For the text-containing cell, return its midpoint in [x, y] coordinate format. 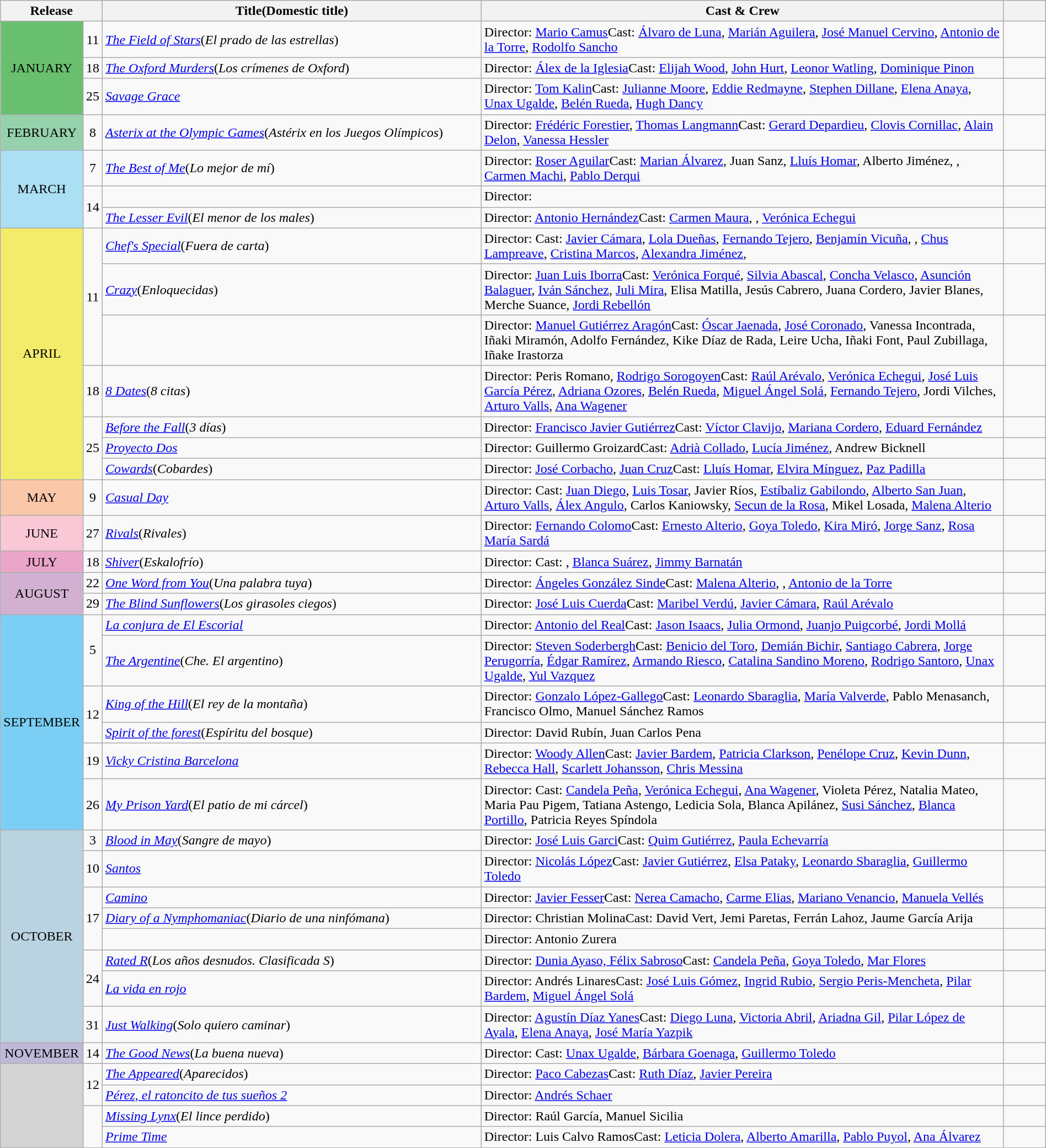
JULY [42, 562]
Rivals(Rivales) [292, 533]
Title(Domestic title) [292, 11]
Director: David Rubín, Juan Carlos Pena [743, 732]
The Argentine(Che. El argentino) [292, 661]
5 [93, 650]
Director: Roser AguilarCast: Marian Álvarez, Juan Sanz, Lluís Homar, Alberto Jiménez, , Carmen Machi, Pablo Derqui [743, 168]
22 [93, 583]
9 [93, 498]
Chef's Special(Fuera de carta) [292, 246]
Director: Agustín Díaz YanesCast: Diego Luna, Victoria Abril, Ariadna Gil, Pilar López de Ayala, Elena Anaya, José María Yazpik [743, 1024]
The Field of Stars(El prado de las estrellas) [292, 40]
Director: José Luis CuerdaCast: Maribel Verdú, Javier Cámara, Raúl Arévalo [743, 604]
APRIL [42, 353]
Diary of a Nymphomaniac(Diario de una ninfómana) [292, 918]
King of the Hill(El rey de la montaña) [292, 704]
Rated R(Los años desnudos. Clasificada S) [292, 960]
Director: Andrés LinaresCast: José Luis Gómez, Ingrid Rubio, Sergio Peris-Mencheta, Pilar Bardem, Miguel Ángel Solá [743, 989]
Release [52, 11]
Crazy(Enloquecidas) [292, 289]
Director: Raúl García, Manuel Sicilia [743, 1116]
8 Dates(8 citas) [292, 391]
Director: Cast: Unax Ugalde, Bárbara Goenaga, Guillermo Toledo [743, 1053]
The Lesser Evil(El menor de los males) [292, 217]
Asterix at the Olympic Games(Astérix en los Juegos Olímpicos) [292, 132]
JANUARY [42, 68]
Prime Time [292, 1137]
OCTOBER [42, 936]
The Best of Me(Lo mejor de mí) [292, 168]
Director: Cast: , Blanca Suárez, Jimmy Barnatán [743, 562]
One Word from You(Una palabra tuya) [292, 583]
Director: Tom KalinCast: Julianne Moore, Eddie Redmayne, Stephen Dillane, Elena Anaya, Unax Ugalde, Belén Rueda, Hugh Dancy [743, 96]
The Blind Sunflowers(Los girasoles ciegos) [292, 604]
Director: Antonio HernándezCast: Carmen Maura, , Verónica Echegui [743, 217]
AUGUST [42, 593]
Director: Woody AllenCast: Javier Bardem, Patricia Clarkson, Penélope Cruz, Kevin Dunn, Rebecca Hall, Scarlett Johansson, Chris Messina [743, 761]
3 [93, 840]
Santos [292, 869]
7 [93, 168]
27 [93, 533]
Shiver(Eskalofrío) [292, 562]
Savage Grace [292, 96]
Just Walking(Solo quiero caminar) [292, 1024]
Proyecto Dos [292, 448]
31 [93, 1024]
Vicky Cristina Barcelona [292, 761]
Director: Nicolás LópezCast: Javier Gutiérrez, Elsa Pataky, Leonardo Sbaraglia, Guillermo Toledo [743, 869]
SEPTEMBER [42, 722]
Cowards(Cobardes) [292, 469]
Camino [292, 897]
Director: Andrés Schaer [743, 1095]
JUNE [42, 533]
Director: Dunia Ayaso, Félix SabrosoCast: Candela Peña, Goya Toledo, Mar Flores [743, 960]
Pérez, el ratoncito de tus sueños 2 [292, 1095]
MARCH [42, 189]
10 [93, 869]
The Good News(La buena nueva) [292, 1053]
Director: Christian MolinaCast: David Vert, Jemi Paretas, Ferrán Lahoz, Jaume García Arija [743, 918]
FEBRUARY [42, 132]
NOVEMBER [42, 1053]
Cast & Crew [743, 11]
Director: Frédéric Forestier, Thomas LangmannCast: Gerard Depardieu, Clovis Cornillac, Alain Delon, Vanessa Hessler [743, 132]
Director: Fernando ColomoCast: Ernesto Alterio, Goya Toledo, Kira Miró, Jorge Sanz, Rosa María Sardá [743, 533]
Director: Guillermo GroizardCast: Adrià Collado, Lucía Jiménez, Andrew Bicknell [743, 448]
My Prison Yard(El patio de mi cárcel) [292, 804]
Director: [743, 196]
Spirit of the forest(Espíritu del bosque) [292, 732]
La vida en rojo [292, 989]
Director: Antonio Zurera [743, 939]
The Appeared(Aparecidos) [292, 1074]
Before the Fall(3 días) [292, 427]
8 [93, 132]
Blood in May(Sangre de mayo) [292, 840]
Director: Álex de la IglesiaCast: Elijah Wood, John Hurt, Leonor Watling, Dominique Pinon [743, 68]
The Oxford Murders(Los crímenes de Oxford) [292, 68]
Missing Lynx(El lince perdido) [292, 1116]
Director: Gonzalo López-GallegoCast: Leonardo Sbaraglia, María Valverde, Pablo Menasanch, Francisco Olmo, Manuel Sánchez Ramos [743, 704]
Director: Mario CamusCast: Álvaro de Luna, Marián Aguilera, José Manuel Cervino, Antonio de la Torre, Rodolfo Sancho [743, 40]
La conjura de El Escorial [292, 625]
Director: Francisco Javier GutiérrezCast: Víctor Clavijo, Mariana Cordero, Eduard Fernández [743, 427]
24 [93, 978]
Director: Antonio del RealCast: Jason Isaacs, Julia Ormond, Juanjo Puigcorbé, Jordi Mollá [743, 625]
Director: Paco CabezasCast: Ruth Díaz, Javier Pereira [743, 1074]
Director: José Luis GarciCast: Quim Gutiérrez, Paula Echevarría [743, 840]
26 [93, 804]
Director: Cast: Javier Cámara, Lola Dueñas, Fernando Tejero, Benjamín Vicuña, , Chus Lampreave, Cristina Marcos, Alexandra Jiménez, [743, 246]
Casual Day [292, 498]
29 [93, 604]
Director: Javier FesserCast: Nerea Camacho, Carme Elias, Mariano Venancio, Manuela Vellés [743, 897]
17 [93, 918]
Director: Ángeles González SindeCast: Malena Alterio, , Antonio de la Torre [743, 583]
Director: José Corbacho, Juan CruzCast: Lluís Homar, Elvira Mínguez, Paz Padilla [743, 469]
19 [93, 761]
Director: Luis Calvo RamosCast: Leticia Dolera, Alberto Amarilla, Pablo Puyol, Ana Álvarez [743, 1137]
MAY [42, 498]
